Search for the cell housing the specified text and yield its [x, y] center coordinate. 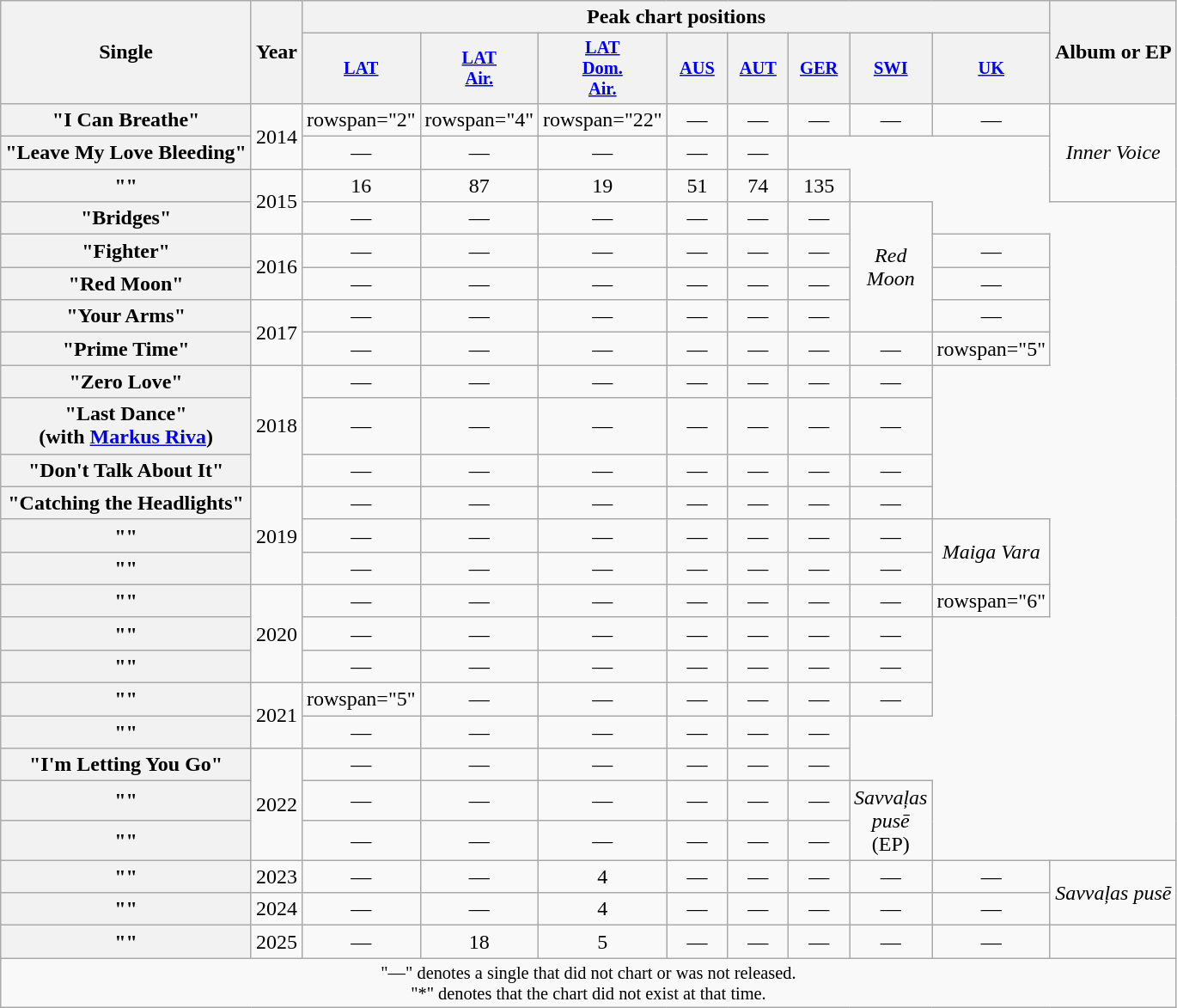
Savvaļas pusē (EP) [891, 821]
135 [820, 186]
UK [991, 69]
Year [277, 52]
LATAir. [479, 69]
87 [479, 186]
16 [361, 186]
Maiga Vara [991, 552]
Single [126, 52]
"I'm Letting You Go" [126, 765]
"I Can Breathe" [126, 119]
"Last Dance"(with Markus Riva) [126, 426]
rowspan="6" [991, 601]
LAT [361, 69]
74 [758, 186]
"Don't Talk About It" [126, 470]
2016 [277, 267]
2021 [277, 716]
Peak chart positions [675, 17]
51 [698, 186]
"Prime Time" [126, 349]
AUS [698, 69]
"Your Arms" [126, 316]
"Zero Love" [126, 382]
2014 [277, 136]
5 [603, 942]
LATDom.Air. [603, 69]
Album or EP [1113, 52]
rowspan="4" [479, 119]
2025 [277, 942]
"Bridges" [126, 218]
"Catching the Headlights" [126, 503]
AUT [758, 69]
"Fighter" [126, 251]
2022 [277, 804]
rowspan="22" [603, 119]
2020 [277, 633]
Savvaļas pusē [1113, 893]
19 [603, 186]
2024 [277, 909]
2019 [277, 535]
2018 [277, 426]
SWI [891, 69]
"Red Moon" [126, 284]
2023 [277, 877]
2015 [277, 202]
GER [820, 69]
rowspan="2" [361, 119]
2017 [277, 333]
Inner Voice [1113, 152]
"—" denotes a single that did not chart or was not released."*" denotes that the chart did not exist at that time. [588, 983]
"Leave My Love Bleeding" [126, 153]
18 [479, 942]
Red Moon [891, 267]
